Find where the given text appears and provide that cell's center as (X, Y) coordinate. 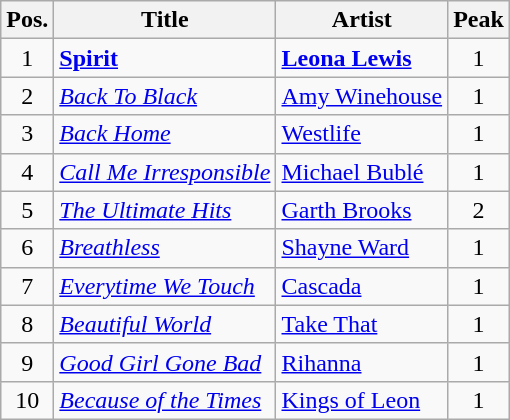
The Ultimate Hits (165, 210)
6 (28, 248)
Back Home (165, 134)
Call Me Irresponsible (165, 172)
Breathless (165, 248)
Kings of Leon (362, 400)
Back To Black (165, 96)
Shayne Ward (362, 248)
10 (28, 400)
9 (28, 362)
Michael Bublé (362, 172)
Good Girl Gone Bad (165, 362)
3 (28, 134)
Leona Lewis (362, 58)
Spirit (165, 58)
8 (28, 324)
4 (28, 172)
Take That (362, 324)
Beautiful World (165, 324)
Because of the Times (165, 400)
Amy Winehouse (362, 96)
Rihanna (362, 362)
Garth Brooks (362, 210)
Title (165, 20)
7 (28, 286)
Everytime We Touch (165, 286)
Cascada (362, 286)
Pos. (28, 20)
Artist (362, 20)
Peak (479, 20)
5 (28, 210)
Westlife (362, 134)
